Identify which cell holds the provided text, then report its [X, Y] central coordinate. 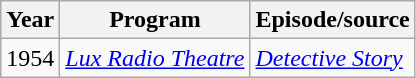
Program [155, 20]
Lux Radio Theatre [155, 58]
Episode/source [332, 20]
Detective Story [332, 58]
1954 [30, 58]
Year [30, 20]
